Return (x, y) of the center of cell containing provided text 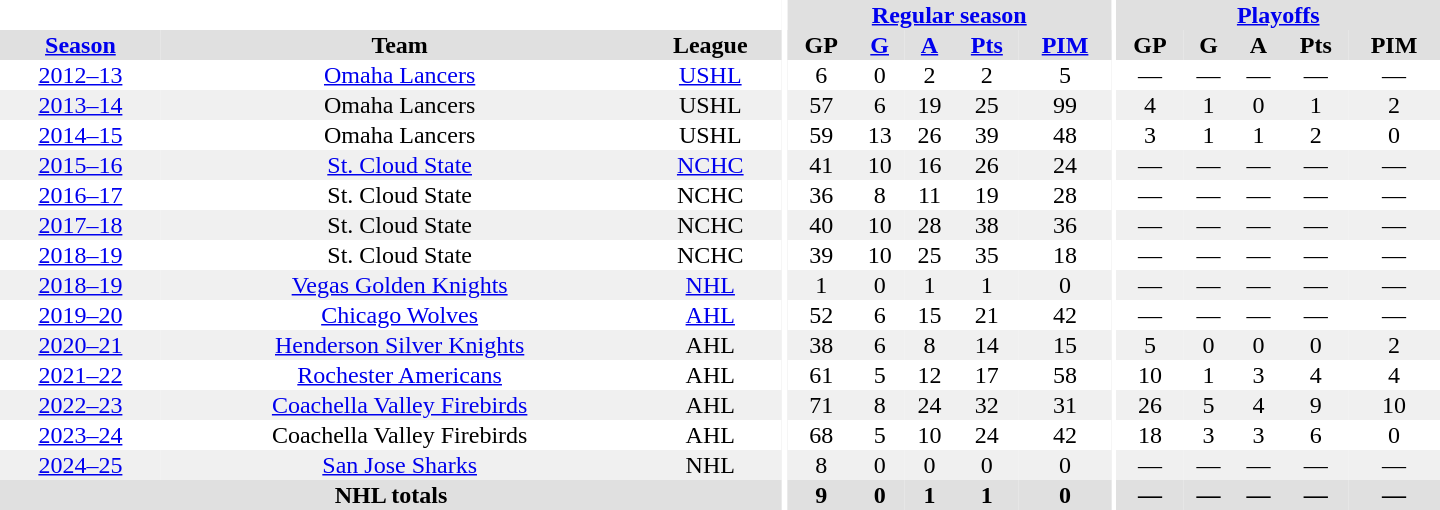
68 (822, 435)
2017–18 (80, 225)
71 (822, 405)
21 (986, 315)
48 (1065, 135)
52 (822, 315)
17 (986, 375)
League (711, 45)
San Jose Sharks (400, 465)
57 (822, 105)
59 (822, 135)
2019–20 (80, 315)
13 (880, 135)
32 (986, 405)
41 (822, 165)
2015–16 (80, 165)
99 (1065, 105)
2013–14 (80, 105)
Season (80, 45)
2016–17 (80, 195)
14 (986, 345)
61 (822, 375)
2020–21 (80, 345)
2014–15 (80, 135)
40 (822, 225)
Playoffs (1278, 15)
16 (930, 165)
2022–23 (80, 405)
58 (1065, 375)
Henderson Silver Knights (400, 345)
35 (986, 255)
Team (400, 45)
Chicago Wolves (400, 315)
2021–22 (80, 375)
11 (930, 195)
2023–24 (80, 435)
2012–13 (80, 75)
Rochester Americans (400, 375)
12 (930, 375)
Regular season (950, 15)
Vegas Golden Knights (400, 285)
NHL totals (391, 495)
2024–25 (80, 465)
31 (1065, 405)
